Output the (x, y) coordinate of the center of the cell containing the given text.  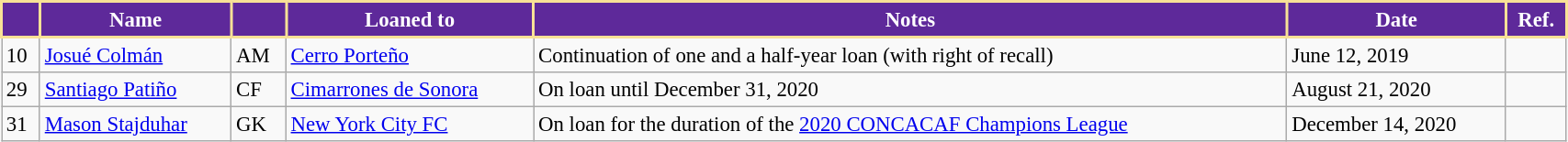
Date (1396, 20)
New York City FC (410, 125)
10 (21, 55)
Name (135, 20)
Notes (910, 20)
29 (21, 90)
CF (259, 90)
Josué Colmán (135, 55)
Santiago Patiño (135, 90)
AM (259, 55)
31 (21, 125)
On loan until December 31, 2020 (910, 90)
GK (259, 125)
August 21, 2020 (1396, 90)
June 12, 2019 (1396, 55)
Continuation of one and a half-year loan (with right of recall) (910, 55)
Ref. (1536, 20)
Cimarrones de Sonora (410, 90)
On loan for the duration of the 2020 CONCACAF Champions League (910, 125)
Loaned to (410, 20)
December 14, 2020 (1396, 125)
Mason Stajduhar (135, 125)
Cerro Porteño (410, 55)
